Search for the cell housing the specified text and yield its (X, Y) center coordinate. 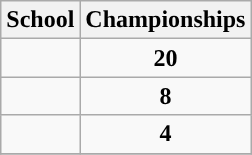
School (40, 20)
Championships (166, 20)
8 (166, 96)
4 (166, 134)
20 (166, 58)
